Search for the cell housing the specified text and yield its [x, y] center coordinate. 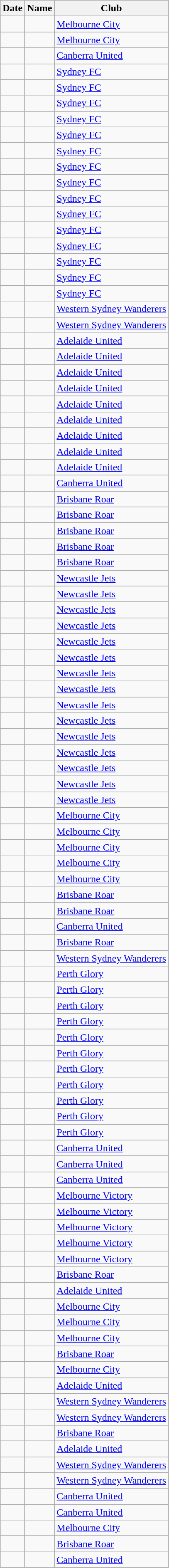
Name [40, 8]
Date [12, 8]
Club [111, 8]
